Provide the [X, Y] coordinate of the cell's center where the given text is located.  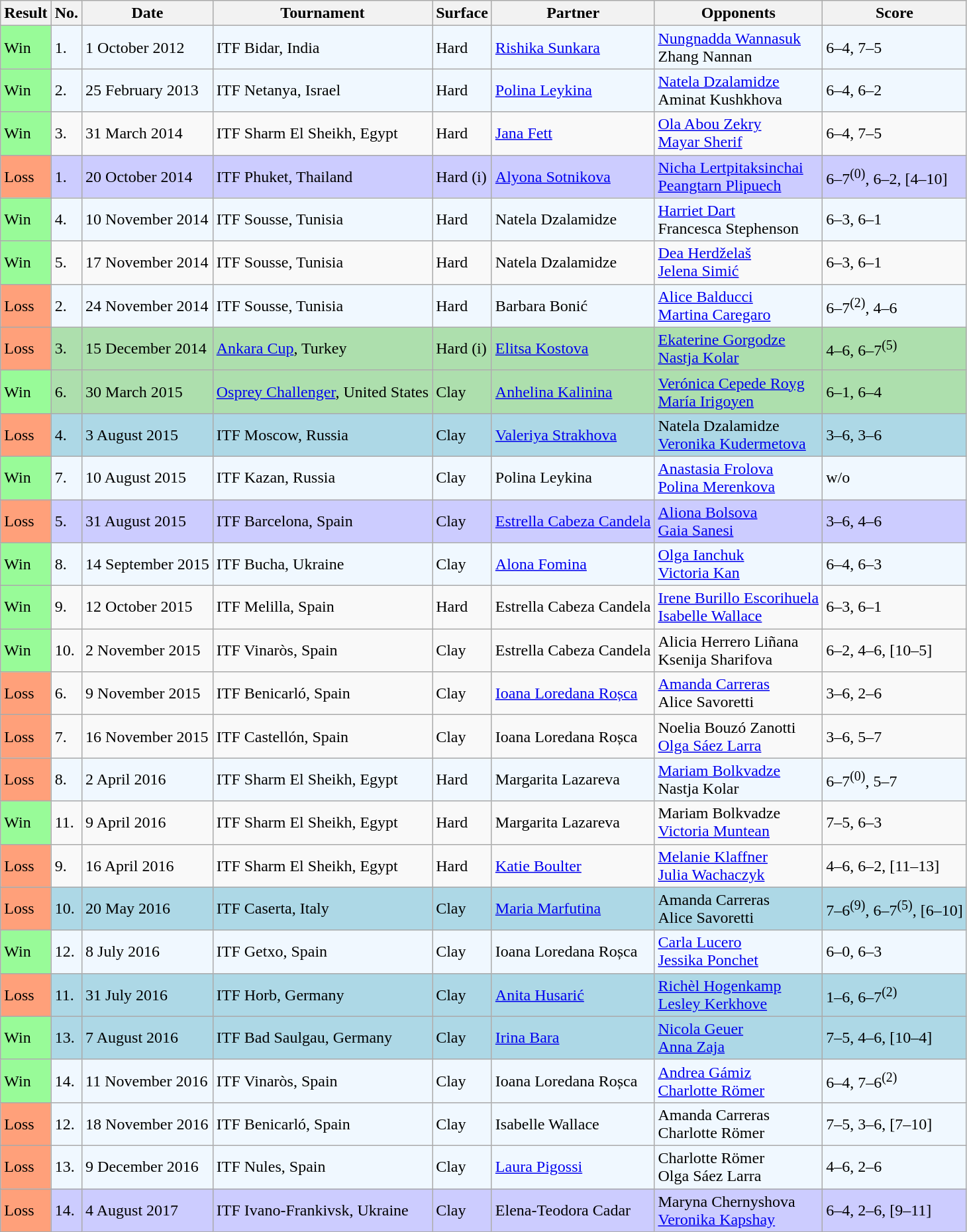
ITF Melilla, Spain [322, 608]
4–6, 6–2, [11–13] [895, 866]
6–7(2), 4–6 [895, 306]
11 November 2016 [148, 1080]
17 November 2014 [148, 262]
Ankara Cup, Turkey [322, 348]
Alona Fomina [573, 564]
3–6, 5–7 [895, 736]
6–4, 7–6(2) [895, 1080]
Nungnadda Wannasuk Zhang Nannan [738, 48]
6–4, 6–3 [895, 564]
7–6(9), 6–7(5), [6–10] [895, 908]
Nicola Geuer Anna Zaja [738, 1038]
Valeriya Strakhova [573, 434]
1–6, 6–7(2) [895, 994]
25 February 2013 [148, 90]
Surface [462, 13]
3–6, 3–6 [895, 434]
3 August 2015 [148, 434]
Mariam Bolkvadze Nastja Kolar [738, 780]
Maria Marfutina [573, 908]
ITF Kazan, Russia [322, 478]
Richèl Hogenkamp Lesley Kerkhove [738, 994]
4–6, 6–7(5) [895, 348]
Katie Boulter [573, 866]
Ekaterine Gorgodze Nastja Kolar [738, 348]
ITF Nules, Spain [322, 1166]
Anastasia Frolova Polina Merenkova [738, 478]
Olga Ianchuk Victoria Kan [738, 564]
7–5, 4–6, [10–4] [895, 1038]
6–0, 6–3 [895, 952]
6–1, 6–4 [895, 392]
9 April 2016 [148, 822]
6–7(0), 6–2, [4–10] [895, 176]
9 December 2016 [148, 1166]
Anhelina Kalinina [573, 392]
No. [66, 13]
Result [26, 13]
2 April 2016 [148, 780]
Dea Herdželaš Jelena Simić [738, 262]
Partner [573, 13]
Elena-Teodora Cadar [573, 1210]
30 March 2015 [148, 392]
ITF Getxo, Spain [322, 952]
31 July 2016 [148, 994]
20 October 2014 [148, 176]
ITF Castellón, Spain [322, 736]
Natela Dzalamidze Aminat Kushkhova [738, 90]
24 November 2014 [148, 306]
18 November 2016 [148, 1124]
Noelia Bouzó Zanotti Olga Sáez Larra [738, 736]
8 July 2016 [148, 952]
Score [895, 13]
Verónica Cepede Royg María Irigoyen [738, 392]
Aliona Bolsova Gaia Sanesi [738, 520]
16 November 2015 [148, 736]
Alicia Herrero Liñana Ksenija Sharifova [738, 650]
Barbara Bonić [573, 306]
Alyona Sotnikova [573, 176]
7–5, 3–6, [7–10] [895, 1124]
ITF Horb, Germany [322, 994]
Irene Burillo Escorihuela Isabelle Wallace [738, 608]
Elitsa Kostova [573, 348]
4–6, 2–6 [895, 1166]
6–7(0), 5–7 [895, 780]
w/o [895, 478]
Jana Fett [573, 134]
ITF Bucha, Ukraine [322, 564]
Harriet Dart Francesca Stephenson [738, 220]
9 November 2015 [148, 694]
1 October 2012 [148, 48]
Melanie Klaffner Julia Wachaczyk [738, 866]
31 August 2015 [148, 520]
Maryna Chernyshova Veronika Kapshay [738, 1210]
4 August 2017 [148, 1210]
Amanda Carreras Charlotte Römer [738, 1124]
Date [148, 13]
7 August 2016 [148, 1038]
ITF Bad Saulgau, Germany [322, 1038]
6–4, 6–2 [895, 90]
Ola Abou Zekry Mayar Sherif [738, 134]
Charlotte Römer Olga Sáez Larra [738, 1166]
12 October 2015 [148, 608]
14 September 2015 [148, 564]
10 November 2014 [148, 220]
ITF Netanya, Israel [322, 90]
ITF Barcelona, Spain [322, 520]
Andrea Gámiz Charlotte Römer [738, 1080]
15 December 2014 [148, 348]
Alice Balducci Martina Caregaro [738, 306]
Nicha Lertpitaksinchai Peangtarn Plipuech [738, 176]
ITF Moscow, Russia [322, 434]
Carla Lucero Jessika Ponchet [738, 952]
ITF Bidar, India [322, 48]
6–2, 4–6, [10–5] [895, 650]
ITF Caserta, Italy [322, 908]
31 March 2014 [148, 134]
Anita Husarić [573, 994]
Irina Bara [573, 1038]
Opponents [738, 13]
Osprey Challenger, United States [322, 392]
3–6, 4–6 [895, 520]
Isabelle Wallace [573, 1124]
Laura Pigossi [573, 1166]
20 May 2016 [148, 908]
ITF Phuket, Thailand [322, 176]
Mariam Bolkvadze Victoria Muntean [738, 822]
Tournament [322, 13]
7–5, 6–3 [895, 822]
Rishika Sunkara [573, 48]
ITF Ivano-Frankivsk, Ukraine [322, 1210]
3–6, 2–6 [895, 694]
Natela Dzalamidze Veronika Kudermetova [738, 434]
10 August 2015 [148, 478]
16 April 2016 [148, 866]
6–4, 2–6, [9–11] [895, 1210]
2 November 2015 [148, 650]
